Detect which cell encompasses the target text, then output its [x, y] center coordinate. 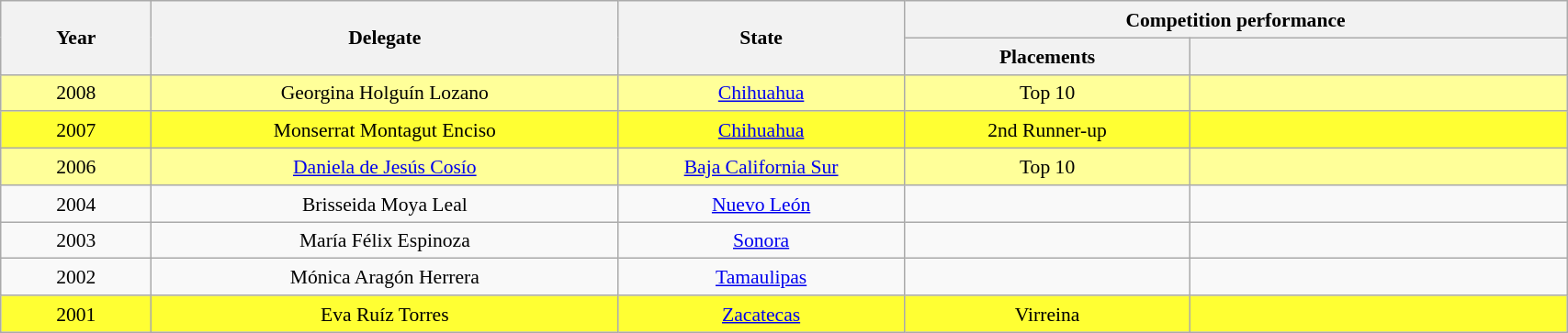
Sonora [761, 240]
Mónica Aragón Herrera [385, 277]
Tamaulipas [761, 277]
Virreina [1047, 314]
2007 [76, 130]
State [761, 38]
2nd Runner-up [1047, 130]
Baja California Sur [761, 167]
Eva Ruíz Torres [385, 314]
Georgina Holguín Lozano [385, 93]
2001 [76, 314]
Brisseida Moya Leal [385, 204]
2004 [76, 204]
Nuevo León [761, 204]
María Félix Espinoza [385, 240]
2002 [76, 277]
Delegate [385, 38]
Monserrat Montagut Enciso [385, 130]
Competition performance [1235, 19]
2006 [76, 167]
Zacatecas [761, 314]
Placements [1047, 56]
2003 [76, 240]
Daniela de Jesús Cosío [385, 167]
2008 [76, 93]
Year [76, 38]
